Return (x, y) of the center of cell containing provided text 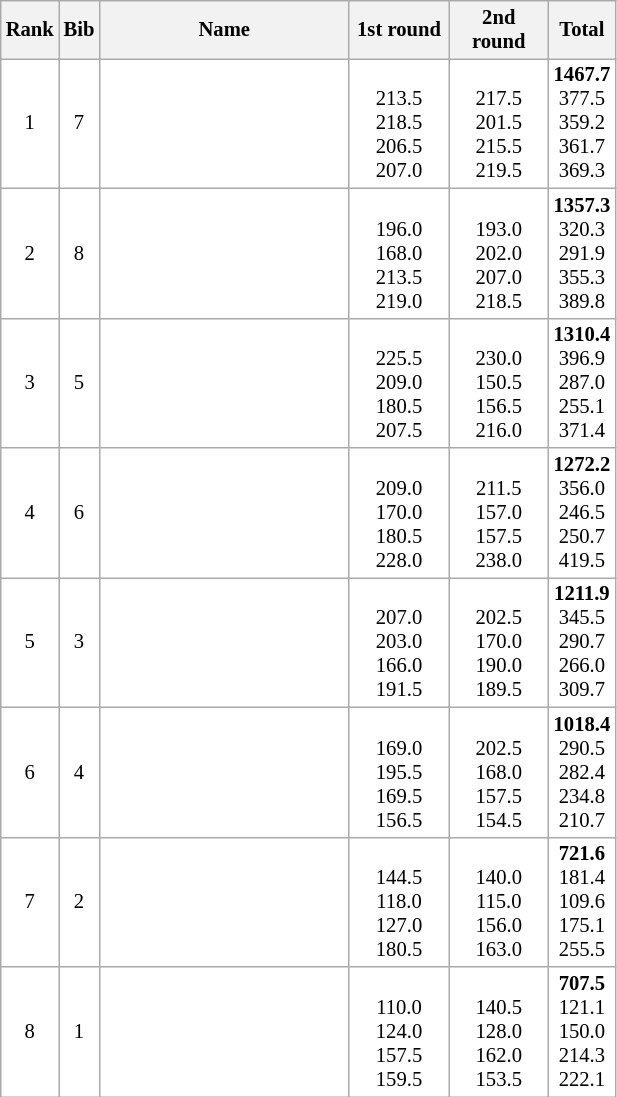
209.0170.0180.5228.0 (399, 513)
217.5201.5215.5219.5 (499, 123)
1357.3320.3291.9355.3389.8 (582, 253)
2nd round (499, 29)
225.5209.0180.5207.5 (399, 383)
144.5118.0127.0180.5 (399, 902)
230.0150.5156.5216.0 (499, 383)
707.5121.1150.0214.3222.1 (582, 1031)
Bib (80, 29)
207.0203.0166.0191.5 (399, 642)
193.0202.0207.0218.5 (499, 253)
202.5168.0157.5154.5 (499, 772)
1018.4290.5282.4234.8210.7 (582, 772)
Rank (30, 29)
1310.4396.9287.0255.1371.4 (582, 383)
169.0195.5169.5156.5 (399, 772)
211.5157.0157.5238.0 (499, 513)
1272.2356.0246.5250.7419.5 (582, 513)
196.0168.0213.5219.0 (399, 253)
1467.7377.5359.2361.7369.3 (582, 123)
Name (224, 29)
140.5128.0162.0153.5 (499, 1031)
1211.9345.5290.7266.0309.7 (582, 642)
Total (582, 29)
110.0124.0157.5159.5 (399, 1031)
202.5170.0190.0189.5 (499, 642)
721.6181.4109.6175.1255.5 (582, 902)
1st round (399, 29)
140.0115.0156.0163.0 (499, 902)
213.5218.5206.5207.0 (399, 123)
